Provide the (x, y) coordinate of the cell's center where the given text is located.  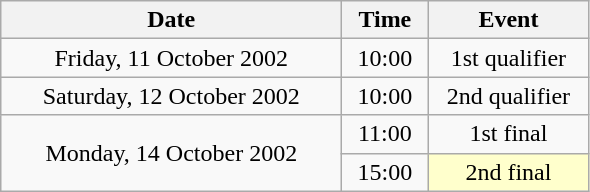
11:00 (385, 134)
Saturday, 12 October 2002 (172, 96)
15:00 (385, 172)
Friday, 11 October 2002 (172, 58)
1st qualifier (508, 58)
2nd qualifier (508, 96)
Event (508, 20)
Monday, 14 October 2002 (172, 153)
Time (385, 20)
2nd final (508, 172)
Date (172, 20)
1st final (508, 134)
